Identify which cell holds the provided text, then report its (x, y) central coordinate. 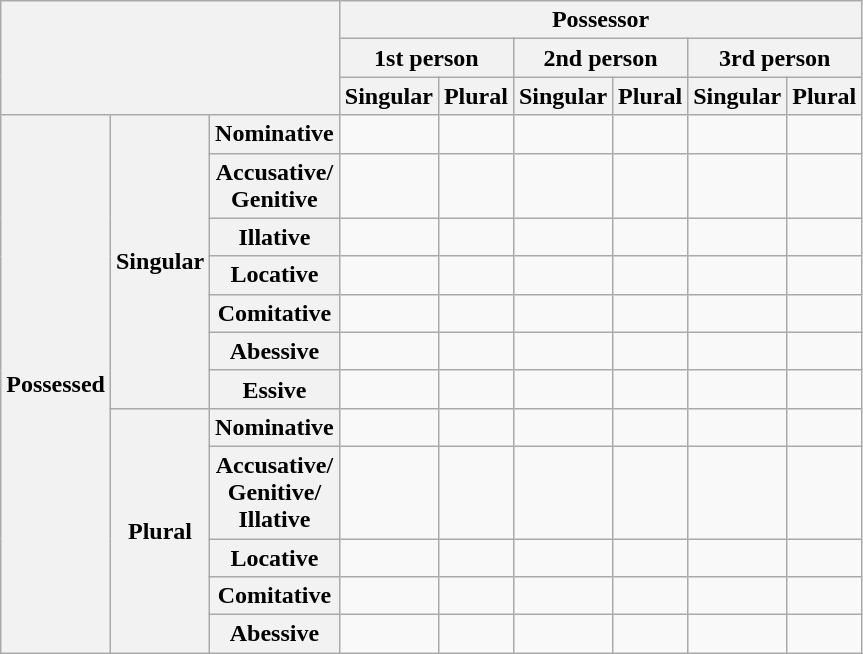
Accusative/Genitive (275, 186)
2nd person (600, 58)
Essive (275, 389)
Illative (275, 237)
1st person (426, 58)
Accusative/Genitive/Illative (275, 492)
3rd person (775, 58)
Possessor (600, 20)
Possessed (56, 384)
